Extract the [X, Y] coordinate from the center of the cell holding the provided text.  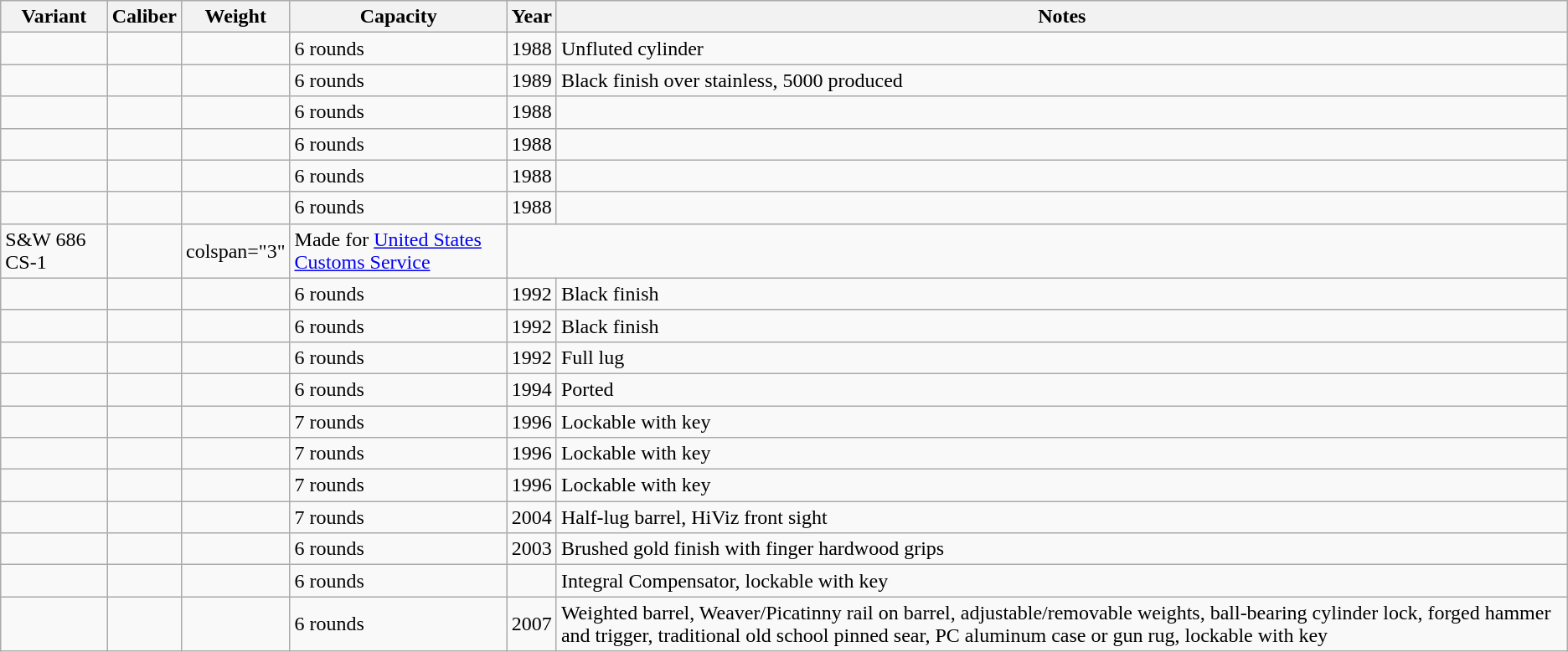
1989 [531, 80]
Variant [54, 17]
Weight [235, 17]
Ported [1062, 389]
Caliber [144, 17]
S&W 686 CS-1 [54, 251]
2007 [531, 624]
Black finish over stainless, 5000 produced [1062, 80]
Integral Compensator, lockable with key [1062, 581]
Half-lug barrel, HiViz front sight [1062, 517]
Notes [1062, 17]
Brushed gold finish with finger hardwood grips [1062, 549]
Unfluted cylinder [1062, 49]
2004 [531, 517]
Made for United States Customs Service [399, 251]
colspan="3" [235, 251]
1994 [531, 389]
Year [531, 17]
Capacity [399, 17]
Full lug [1062, 357]
2003 [531, 549]
